Extract the [X, Y] coordinate from the center of the cell holding the provided text.  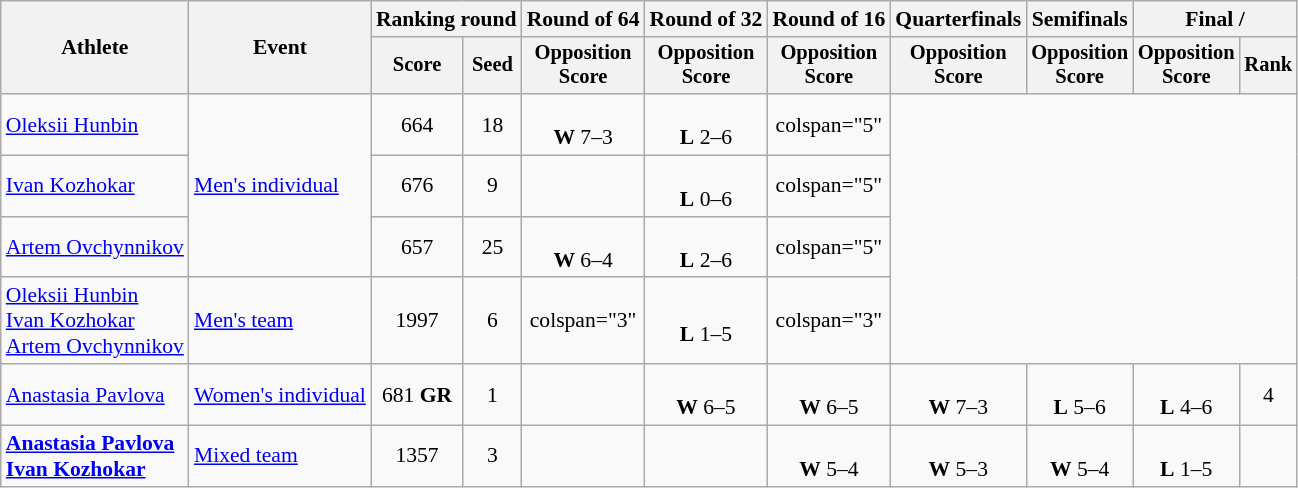
681 GR [417, 394]
1357 [417, 456]
25 [492, 248]
657 [417, 248]
676 [417, 186]
Oleksii Hunbin [95, 124]
Anastasia Pavlova [95, 394]
664 [417, 124]
9 [492, 186]
Round of 32 [706, 19]
Round of 64 [584, 19]
Semifinals [1080, 19]
Artem Ovchynnikov [95, 248]
Final / [1215, 19]
Ivan Kozhokar [95, 186]
Women's individual [280, 394]
Ranking round [446, 19]
3 [492, 456]
L 4–6 [1186, 394]
Rank [1268, 66]
1 [492, 394]
Quarterfinals [958, 19]
W 5–3 [958, 456]
Athlete [95, 48]
L 0–6 [706, 186]
18 [492, 124]
Men's team [280, 322]
Score [417, 66]
Seed [492, 66]
Event [280, 48]
Anastasia PavlovaIvan Kozhokar [95, 456]
W 6–4 [584, 248]
Mixed team [280, 456]
4 [1268, 394]
Round of 16 [828, 19]
Men's individual [280, 186]
1997 [417, 322]
Oleksii HunbinIvan KozhokarArtem Ovchynnikov [95, 322]
L 5–6 [1080, 394]
6 [492, 322]
